Determine the (x, y) coordinate at the center of the cell enclosing the given text.  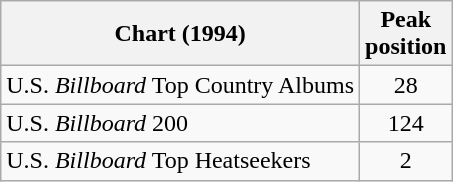
28 (406, 85)
U.S. Billboard Top Heatseekers (180, 161)
2 (406, 161)
Peakposition (406, 34)
Chart (1994) (180, 34)
124 (406, 123)
U.S. Billboard 200 (180, 123)
U.S. Billboard Top Country Albums (180, 85)
